Return the (X, Y) coordinate for the center point of the cell that contains the specified text.  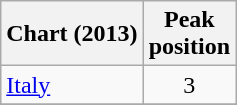
Italy (72, 85)
3 (189, 85)
Peakposition (189, 34)
Chart (2013) (72, 34)
